Find where the given text appears and provide that cell's center as (x, y) coordinate. 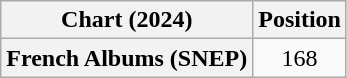
Chart (2024) (127, 20)
Position (300, 20)
168 (300, 58)
French Albums (SNEP) (127, 58)
